Return [X, Y] of the center of cell containing provided text 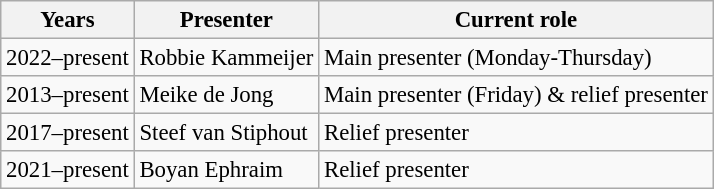
Main presenter (Monday-Thursday) [516, 58]
2021–present [68, 170]
Meike de Jong [226, 95]
Boyan Ephraim [226, 170]
Current role [516, 20]
2017–present [68, 133]
Years [68, 20]
Main presenter (Friday) & relief presenter [516, 95]
2013–present [68, 95]
Robbie Kammeijer [226, 58]
2022–present [68, 58]
Presenter [226, 20]
Steef van Stiphout [226, 133]
